Provide the (X, Y) coordinate of the cell's center where the given text is located.  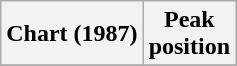
Chart (1987) (72, 34)
Peakposition (189, 34)
